Return the [X, Y] coordinate for the center point of the cell that contains the specified text.  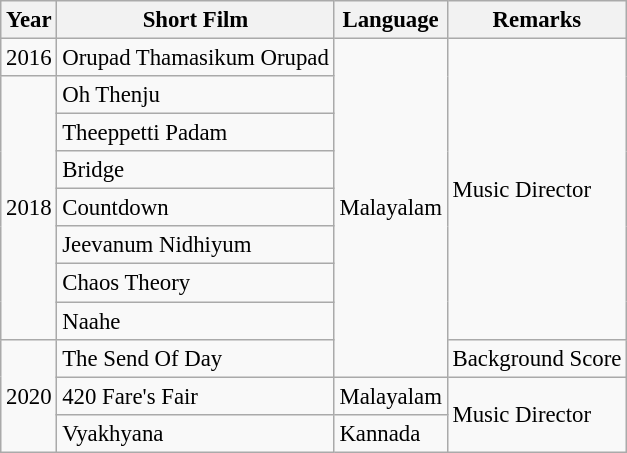
Countdown [196, 208]
Short Film [196, 20]
Bridge [196, 170]
Vyakhyana [196, 433]
Naahe [196, 321]
Chaos Theory [196, 283]
Kannada [390, 433]
Jeevanum Nidhiyum [196, 245]
Language [390, 20]
Remarks [537, 20]
Oh Thenju [196, 95]
2016 [29, 58]
420 Fare's Fair [196, 396]
Background Score [537, 358]
2020 [29, 396]
Year [29, 20]
Orupad Thamasikum Orupad [196, 58]
Theeppetti Padam [196, 133]
The Send Of Day [196, 358]
2018 [29, 208]
